For the text-containing cell, return its midpoint in (x, y) coordinate format. 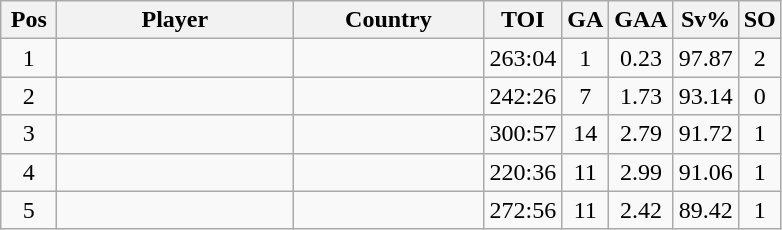
300:57 (523, 134)
272:56 (523, 210)
3 (29, 134)
91.06 (706, 172)
89.42 (706, 210)
Sv% (706, 20)
Country (388, 20)
220:36 (523, 172)
2.79 (641, 134)
SO (760, 20)
7 (586, 96)
GAA (641, 20)
5 (29, 210)
Player (175, 20)
91.72 (706, 134)
4 (29, 172)
2.42 (641, 210)
14 (586, 134)
242:26 (523, 96)
GA (586, 20)
97.87 (706, 58)
TOI (523, 20)
0 (760, 96)
2.99 (641, 172)
1.73 (641, 96)
93.14 (706, 96)
0.23 (641, 58)
Pos (29, 20)
263:04 (523, 58)
